Determine the [X, Y] coordinate at the center of the cell enclosing the given text.  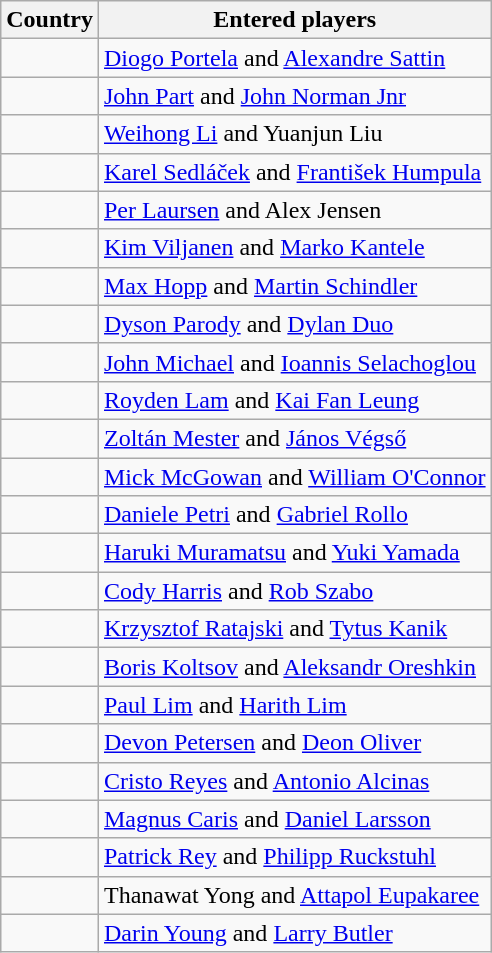
Haruki Muramatsu and Yuki Yamada [294, 553]
Boris Koltsov and Aleksandr Oreshkin [294, 667]
Weihong Li and Yuanjun Liu [294, 134]
Dyson Parody and Dylan Duo [294, 324]
Darin Young and Larry Butler [294, 933]
Magnus Caris and Daniel Larsson [294, 819]
Zoltán Mester and János Végső [294, 438]
Country [50, 20]
Cody Harris and Rob Szabo [294, 591]
Kim Viljanen and Marko Kantele [294, 248]
Krzysztof Ratajski and Tytus Kanik [294, 629]
Karel Sedláček and František Humpula [294, 172]
Entered players [294, 20]
Max Hopp and Martin Schindler [294, 286]
Thanawat Yong and Attapol Eupakaree [294, 895]
Royden Lam and Kai Fan Leung [294, 400]
John Part and John Norman Jnr [294, 96]
John Michael and Ioannis Selachoglou [294, 362]
Daniele Petri and Gabriel Rollo [294, 515]
Patrick Rey and Philipp Ruckstuhl [294, 857]
Mick McGowan and William O'Connor [294, 477]
Diogo Portela and Alexandre Sattin [294, 58]
Devon Petersen and Deon Oliver [294, 743]
Paul Lim and Harith Lim [294, 705]
Cristo Reyes and Antonio Alcinas [294, 781]
Per Laursen and Alex Jensen [294, 210]
